Search for the cell housing the specified text and yield its (X, Y) center coordinate. 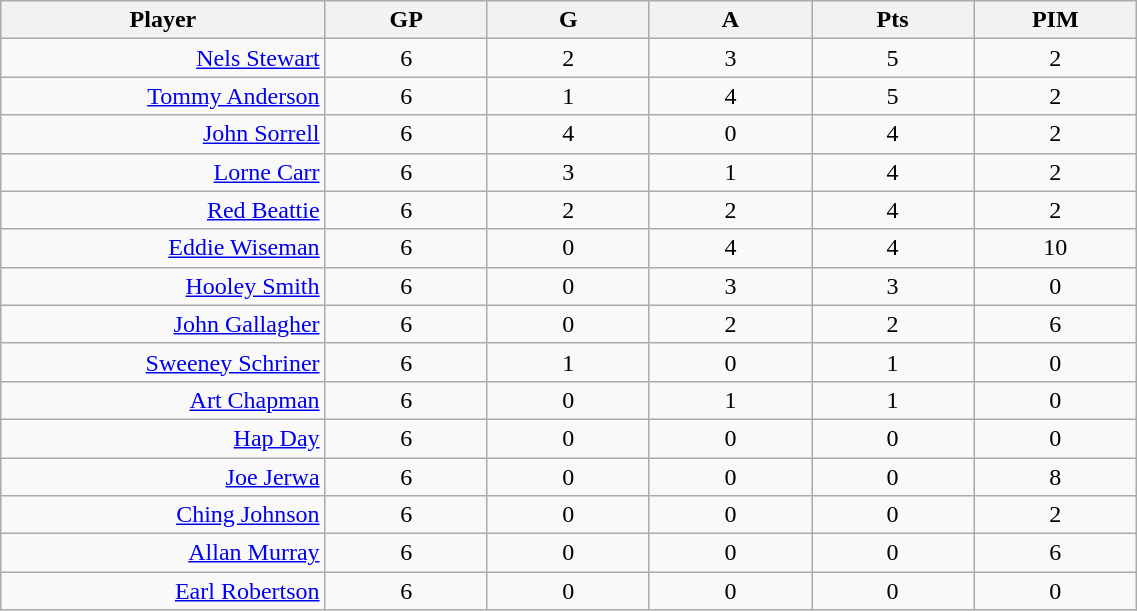
PIM (1056, 20)
Hooley Smith (163, 286)
Sweeney Schriner (163, 362)
John Gallagher (163, 324)
GP (406, 20)
Ching Johnson (163, 515)
10 (1056, 248)
Tommy Anderson (163, 96)
Player (163, 20)
A (730, 20)
G (568, 20)
Nels Stewart (163, 58)
Pts (893, 20)
Joe Jerwa (163, 477)
John Sorrell (163, 134)
Art Chapman (163, 400)
8 (1056, 477)
Earl Robertson (163, 591)
Allan Murray (163, 553)
Eddie Wiseman (163, 248)
Hap Day (163, 438)
Lorne Carr (163, 172)
Red Beattie (163, 210)
